Extract the (X, Y) coordinate from the center of the cell holding the provided text.  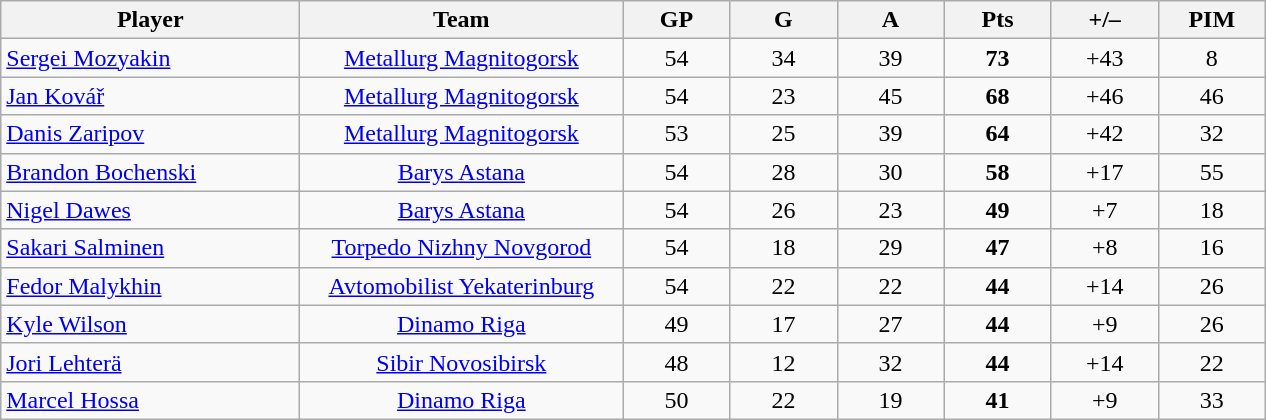
25 (784, 134)
A (890, 20)
73 (998, 58)
PIM (1212, 20)
+7 (1104, 210)
29 (890, 248)
16 (1212, 248)
28 (784, 172)
34 (784, 58)
55 (1212, 172)
Sibir Novosibirsk (462, 362)
27 (890, 324)
68 (998, 96)
Brandon Bochenski (150, 172)
47 (998, 248)
Fedor Malykhin (150, 286)
Jan Kovář (150, 96)
Sergei Mozyakin (150, 58)
+17 (1104, 172)
GP (676, 20)
Sakari Salminen (150, 248)
+8 (1104, 248)
Jori Lehterä (150, 362)
+46 (1104, 96)
46 (1212, 96)
50 (676, 400)
33 (1212, 400)
+42 (1104, 134)
53 (676, 134)
Nigel Dawes (150, 210)
Player (150, 20)
Team (462, 20)
64 (998, 134)
Marcel Hossa (150, 400)
Pts (998, 20)
G (784, 20)
12 (784, 362)
17 (784, 324)
8 (1212, 58)
Danis Zaripov (150, 134)
19 (890, 400)
Avtomobilist Yekaterinburg (462, 286)
Kyle Wilson (150, 324)
48 (676, 362)
Torpedo Nizhny Novgorod (462, 248)
+43 (1104, 58)
41 (998, 400)
45 (890, 96)
+/– (1104, 20)
58 (998, 172)
30 (890, 172)
